Pinpoint the cell where the given text exists, returning its (x, y) midpoint coordinate. 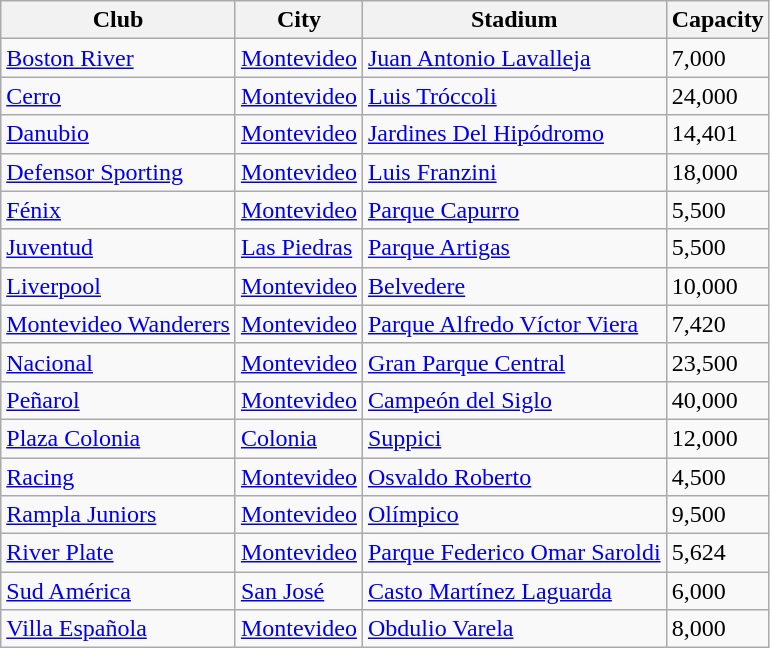
Cerro (118, 96)
7,000 (718, 58)
Liverpool (118, 286)
24,000 (718, 96)
Plaza Colonia (118, 438)
Juventud (118, 248)
Defensor Sporting (118, 172)
7,420 (718, 324)
5,624 (718, 553)
Montevideo Wanderers (118, 324)
Luis Tróccoli (514, 96)
Rampla Juniors (118, 515)
Peñarol (118, 400)
Belvedere (514, 286)
40,000 (718, 400)
San José (298, 591)
4,500 (718, 477)
8,000 (718, 629)
Parque Alfredo Víctor Viera (514, 324)
10,000 (718, 286)
Casto Martínez Laguarda (514, 591)
Las Piedras (298, 248)
Club (118, 20)
Luis Franzini (514, 172)
Juan Antonio Lavalleja (514, 58)
Sud América (118, 591)
Suppici (514, 438)
Parque Artigas (514, 248)
6,000 (718, 591)
Parque Federico Omar Saroldi (514, 553)
Parque Capurro (514, 210)
Boston River (118, 58)
18,000 (718, 172)
Stadium (514, 20)
14,401 (718, 134)
Colonia (298, 438)
Fénix (118, 210)
Campeón del Siglo (514, 400)
Jardines Del Hipódromo (514, 134)
Capacity (718, 20)
Danubio (118, 134)
River Plate (118, 553)
Olímpico (514, 515)
Nacional (118, 362)
Racing (118, 477)
9,500 (718, 515)
12,000 (718, 438)
23,500 (718, 362)
Gran Parque Central (514, 362)
Osvaldo Roberto (514, 477)
Obdulio Varela (514, 629)
Villa Española (118, 629)
City (298, 20)
